Determine the (x, y) coordinate at the center of the cell enclosing the given text.  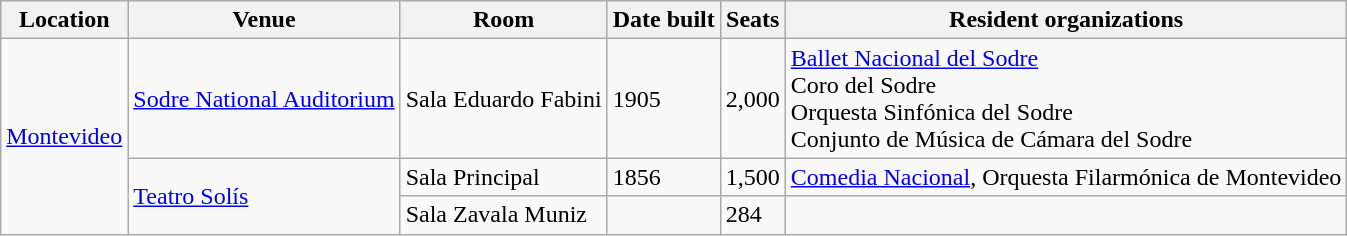
Sala Zavala Muniz (504, 215)
Venue (264, 20)
Comedia Nacional, Orquesta Filarmónica de Montevideo (1066, 177)
1856 (664, 177)
Sala Eduardo Fabini (504, 98)
1905 (664, 98)
284 (752, 215)
Resident organizations (1066, 20)
2,000 (752, 98)
Teatro Solís (264, 196)
Location (64, 20)
Date built (664, 20)
Sodre National Auditorium (264, 98)
Room (504, 20)
Seats (752, 20)
Sala Principal (504, 177)
1,500 (752, 177)
Ballet Nacional del SodreCoro del SodreOrquesta Sinfónica del SodreConjunto de Música de Cámara del Sodre (1066, 98)
Montevideo (64, 136)
